Extract the (X, Y) coordinate from the center of the cell holding the provided text.  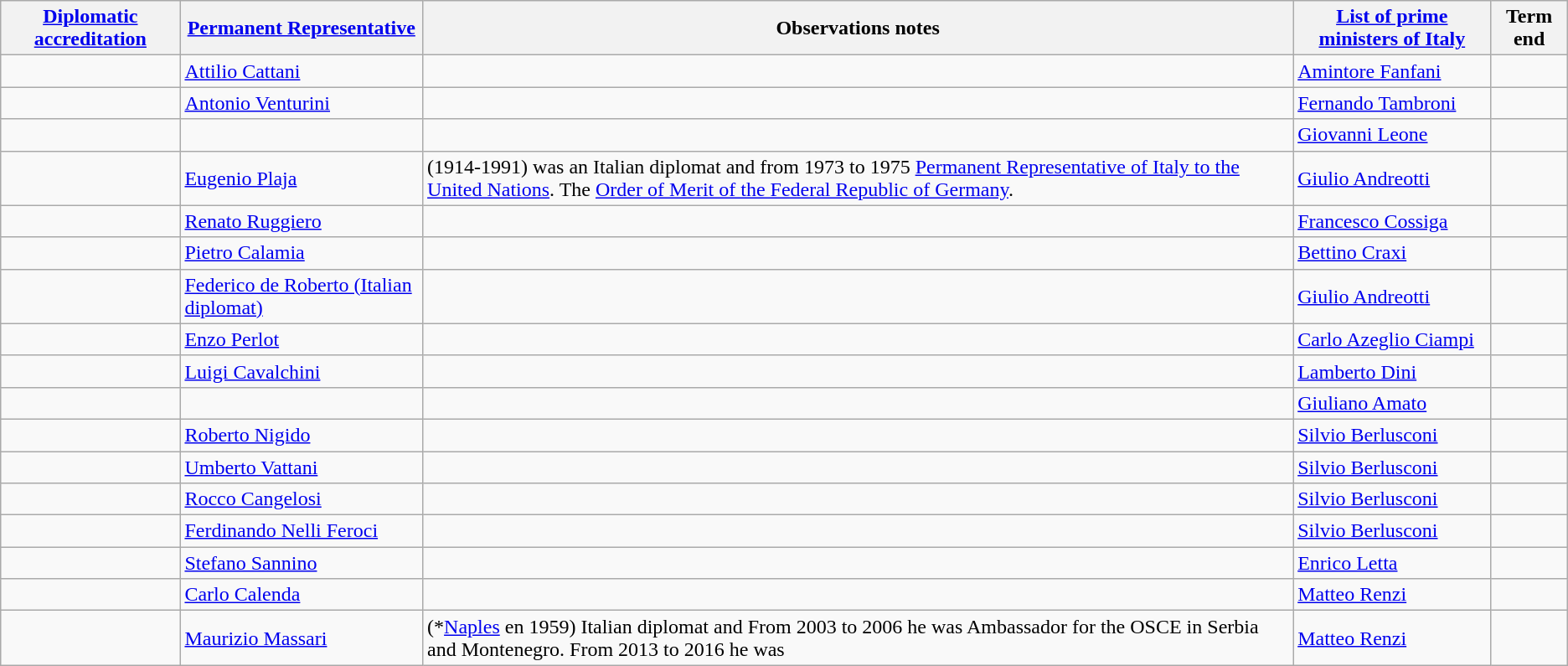
Carlo Azeglio Ciampi (1392, 339)
Lamberto Dini (1392, 371)
Renato Ruggiero (302, 221)
Attilio Cattani (302, 71)
Rocco Cangelosi (302, 499)
Amintore Fanfani (1392, 71)
Diplomatic accreditation (90, 28)
Antonio Venturini (302, 103)
Permanent Representative (302, 28)
Observations notes (858, 28)
Giovanni Leone (1392, 135)
Ferdinando Nelli Feroci (302, 531)
Eugenio Plaja (302, 178)
(*Naples en 1959) Italian diplomat and From 2003 to 2006 he was Ambassador for the OSCE in Serbia and Montenegro. From 2013 to 2016 he was (858, 638)
Pietro Calamia (302, 253)
Stefano Sannino (302, 563)
Maurizio Massari (302, 638)
Fernando Tambroni (1392, 103)
Federico de Roberto (Italian diplomat) (302, 297)
Giuliano Amato (1392, 403)
Umberto Vattani (302, 467)
Francesco Cossiga (1392, 221)
Roberto Nigido (302, 435)
Enzo Perlot (302, 339)
Luigi Cavalchini (302, 371)
List of prime ministers of Italy (1392, 28)
Term end (1529, 28)
Enrico Letta (1392, 563)
Bettino Craxi (1392, 253)
Carlo Calenda (302, 595)
